Determine the [X, Y] coordinate at the center of the cell enclosing the given text.  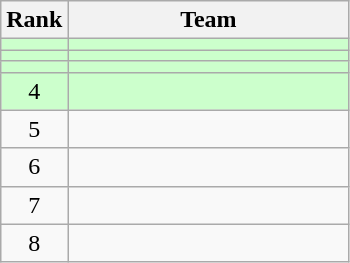
6 [34, 167]
Team [208, 20]
8 [34, 243]
5 [34, 129]
4 [34, 91]
7 [34, 205]
Rank [34, 20]
